Find where the given text appears and provide that cell's center as (x, y) coordinate. 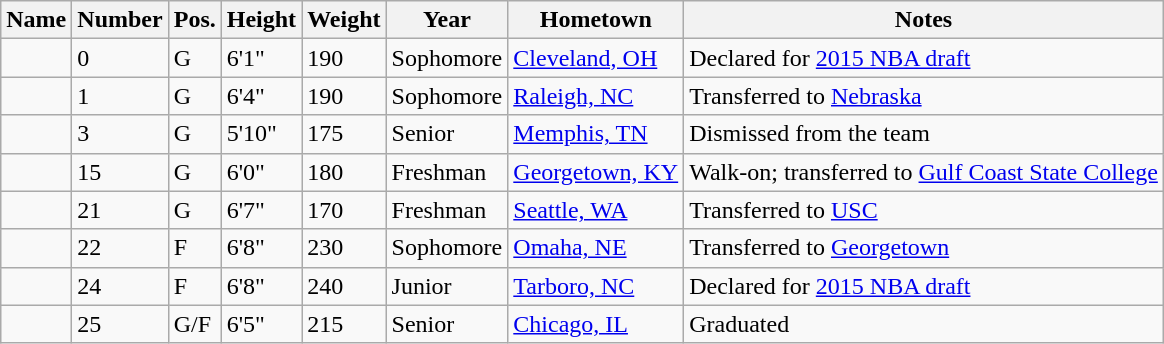
180 (344, 172)
6'7" (261, 210)
Chicago, IL (596, 324)
Notes (924, 20)
Memphis, TN (596, 134)
1 (120, 96)
21 (120, 210)
Graduated (924, 324)
Junior (447, 286)
Raleigh, NC (596, 96)
6'1" (261, 58)
240 (344, 286)
Height (261, 20)
Seattle, WA (596, 210)
22 (120, 248)
215 (344, 324)
Cleveland, OH (596, 58)
5'10" (261, 134)
Weight (344, 20)
Hometown (596, 20)
Pos. (194, 20)
Walk-on; transferred to Gulf Coast State College (924, 172)
Name (36, 20)
175 (344, 134)
Transferred to USC (924, 210)
Number (120, 20)
3 (120, 134)
G/F (194, 324)
6'5" (261, 324)
Tarboro, NC (596, 286)
0 (120, 58)
15 (120, 172)
6'0" (261, 172)
Transferred to Georgetown (924, 248)
24 (120, 286)
Year (447, 20)
Dismissed from the team (924, 134)
Omaha, NE (596, 248)
Transferred to Nebraska (924, 96)
Georgetown, KY (596, 172)
25 (120, 324)
6'4" (261, 96)
170 (344, 210)
230 (344, 248)
